Capture the cell that displays the provided text and extract its (X, Y) central coordinate. 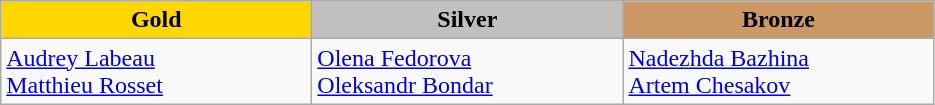
Gold (156, 20)
Silver (468, 20)
Olena Fedorova Oleksandr Bondar (468, 72)
Nadezhda Bazhina Artem Chesakov (778, 72)
Audrey Labeau Matthieu Rosset (156, 72)
Bronze (778, 20)
